Locate the cell with the specified text and output its (x, y) center coordinate. 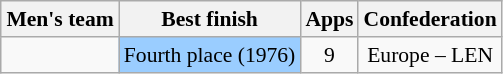
Fourth place (1976) (210, 55)
Men's team (60, 19)
Confederation (430, 19)
Best finish (210, 19)
Europe – LEN (430, 55)
Apps (329, 19)
9 (329, 55)
